Detect which cell encompasses the target text, then output its (X, Y) center coordinate. 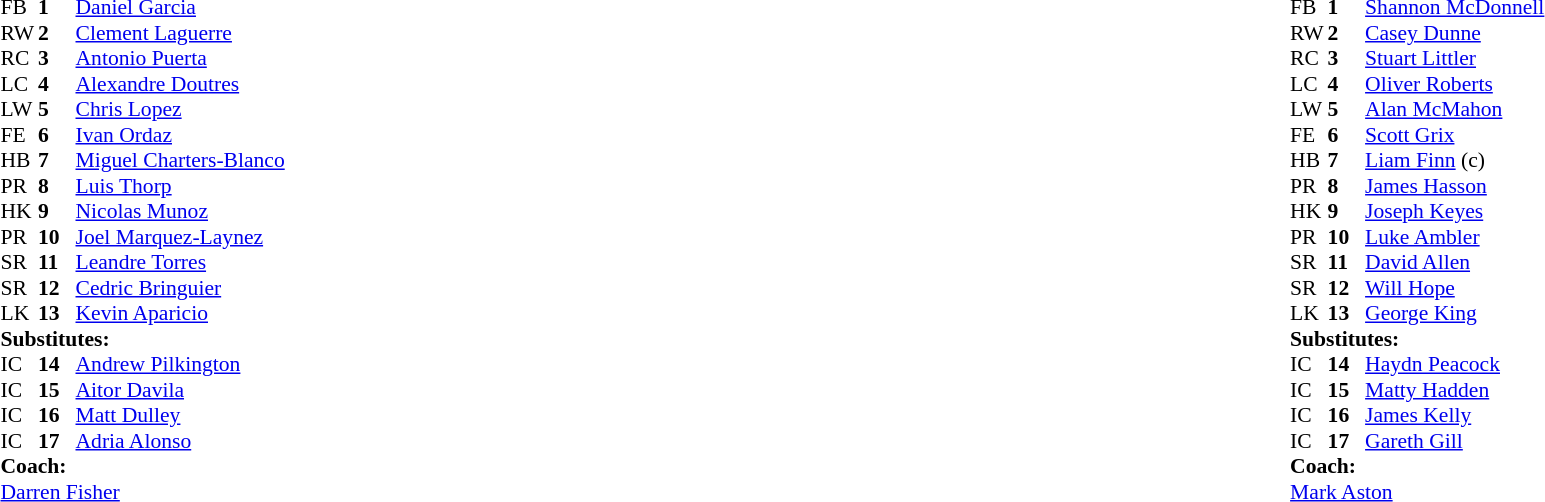
Adria Alonso (180, 441)
Miguel Charters-Blanco (180, 161)
Cedric Bringuier (180, 288)
David Allen (1454, 263)
Aitor Davila (180, 390)
Haydn Peacock (1454, 365)
Scott Grix (1454, 135)
Luis Thorp (180, 186)
Leandre Torres (180, 263)
Alan McMahon (1454, 109)
Ivan Ordaz (180, 135)
Stuart Littler (1454, 59)
Oliver Roberts (1454, 84)
Luke Ambler (1454, 237)
Nicolas Munoz (180, 211)
Kevin Aparicio (180, 313)
Joel Marquez-Laynez (180, 237)
James Hasson (1454, 186)
Antonio Puerta (180, 59)
Matt Dulley (180, 415)
Matty Hadden (1454, 390)
Andrew Pilkington (180, 365)
Clement Laguerre (180, 33)
Will Hope (1454, 288)
Joseph Keyes (1454, 211)
Casey Dunne (1454, 33)
Chris Lopez (180, 109)
James Kelly (1454, 415)
Gareth Gill (1454, 441)
Liam Finn (c) (1454, 161)
Alexandre Doutres (180, 84)
George King (1454, 313)
